Identify which cell holds the provided text, then report its [x, y] central coordinate. 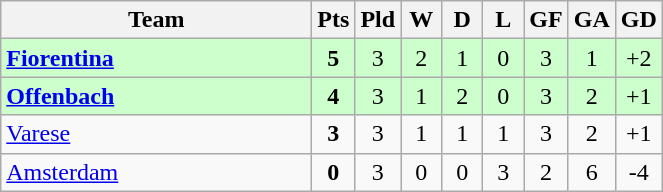
Pts [334, 20]
Varese [156, 134]
W [422, 20]
L [504, 20]
Team [156, 20]
GA [592, 20]
5 [334, 58]
-4 [638, 172]
6 [592, 172]
4 [334, 96]
Pld [378, 20]
GF [546, 20]
Offenbach [156, 96]
Amsterdam [156, 172]
Fiorentina [156, 58]
+2 [638, 58]
D [462, 20]
GD [638, 20]
